Provide the (x, y) coordinate of the cell's center where the given text is located.  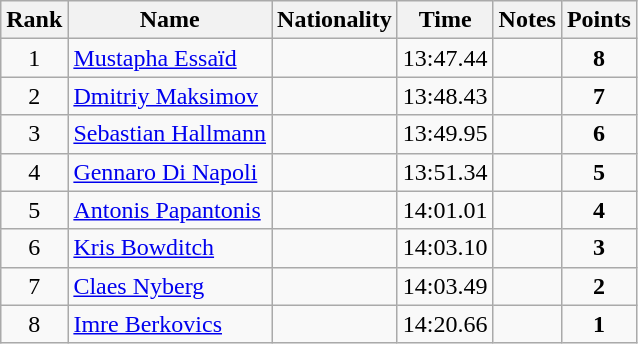
14:03.49 (445, 286)
Dmitriy Maksimov (170, 96)
13:47.44 (445, 58)
Mustapha Essaïd (170, 58)
14:20.66 (445, 324)
Sebastian Hallmann (170, 134)
14:01.01 (445, 210)
13:51.34 (445, 172)
Nationality (335, 20)
13:48.43 (445, 96)
13:49.95 (445, 134)
Rank (34, 20)
Time (445, 20)
Antonis Papantonis (170, 210)
Points (598, 20)
Claes Nyberg (170, 286)
14:03.10 (445, 248)
Kris Bowditch (170, 248)
Notes (527, 20)
Gennaro Di Napoli (170, 172)
Imre Berkovics (170, 324)
Name (170, 20)
